Return [x, y] of the center of cell containing provided text 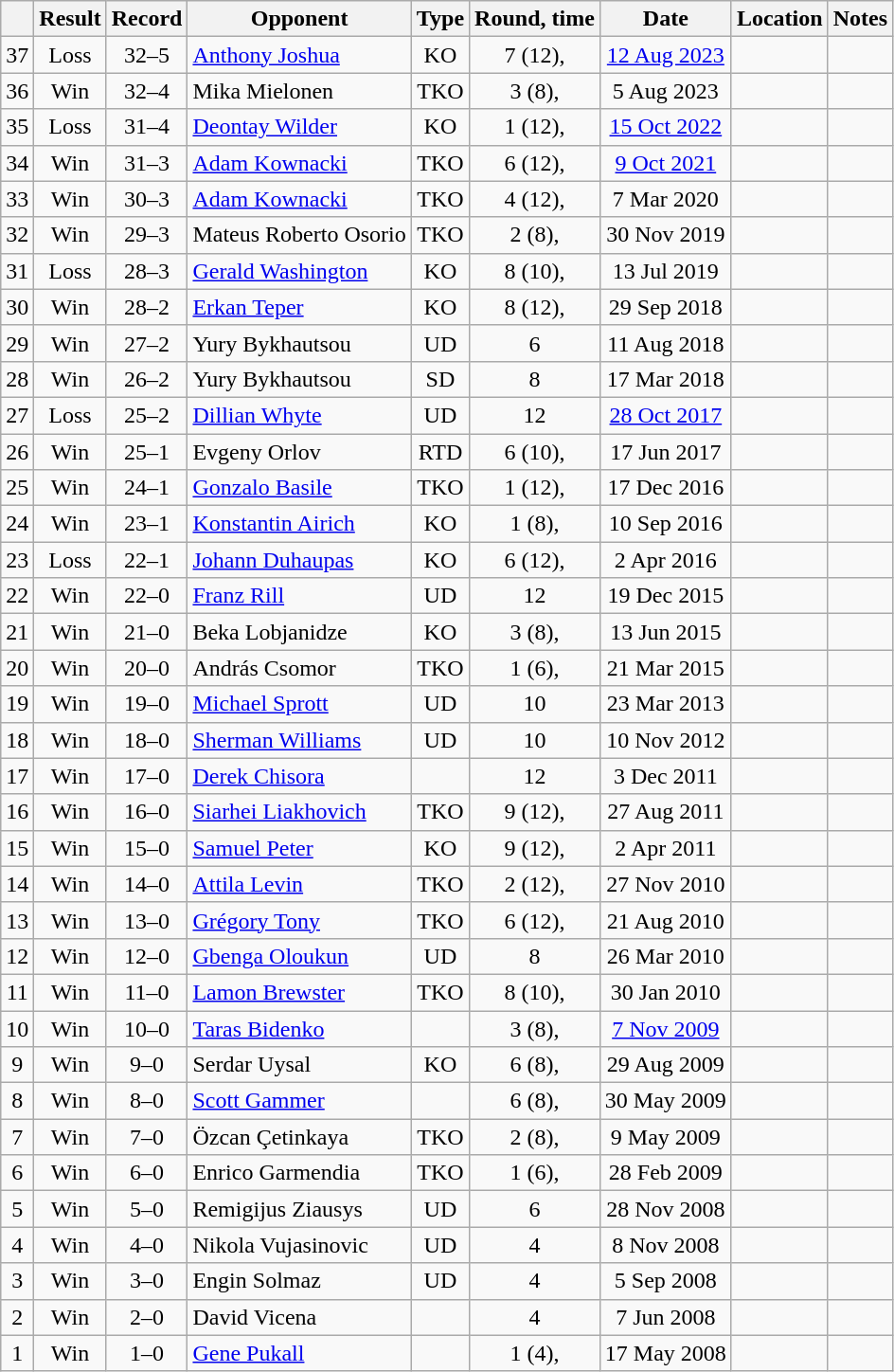
Attila Levin [299, 884]
21 Aug 2010 [665, 920]
1–0 [147, 1353]
8 (12), [535, 307]
Serdar Uysal [299, 1065]
Date [665, 19]
26 Mar 2010 [665, 956]
23 [17, 560]
2 Apr 2011 [665, 848]
13 Jul 2019 [665, 271]
19 Dec 2015 [665, 596]
Derek Chisora [299, 776]
32–5 [147, 55]
24–1 [147, 488]
David Vicena [299, 1317]
21 [17, 632]
Mateus Roberto Osorio [299, 235]
Anthony Joshua [299, 55]
27 [17, 415]
35 [17, 127]
28–2 [147, 307]
3–0 [147, 1281]
3 [17, 1281]
2 [17, 1317]
11–0 [147, 992]
17 May 2008 [665, 1353]
Deontay Wilder [299, 127]
25–2 [147, 415]
Samuel Peter [299, 848]
Franz Rill [299, 596]
16 [17, 812]
17–0 [147, 776]
25 [17, 488]
Lamon Brewster [299, 992]
6–0 [147, 1173]
13 [17, 920]
4 (12), [535, 199]
Evgeny Orlov [299, 452]
Konstantin Airich [299, 524]
Dillian Whyte [299, 415]
Johann Duhaupas [299, 560]
32–4 [147, 91]
30 May 2009 [665, 1101]
11 Aug 2018 [665, 343]
21–0 [147, 632]
8 Nov 2008 [665, 1245]
31–3 [147, 163]
Record [147, 19]
Scott Gammer [299, 1101]
19–0 [147, 704]
22–0 [147, 596]
Engin Solmaz [299, 1281]
30 Jan 2010 [665, 992]
28 [17, 379]
19 [17, 704]
9 [17, 1065]
Opponent [299, 19]
SD [439, 379]
6 (10), [535, 452]
29–3 [147, 235]
5 Sep 2008 [665, 1281]
Type [439, 19]
25–1 [147, 452]
18 [17, 740]
10–0 [147, 1028]
26–2 [147, 379]
Gonzalo Basile [299, 488]
33 [17, 199]
22 [17, 596]
26 [17, 452]
12–0 [147, 956]
30 [17, 307]
30–3 [147, 199]
30 Nov 2019 [665, 235]
Beka Lobjanidze [299, 632]
15 Oct 2022 [665, 127]
13 Jun 2015 [665, 632]
14 [17, 884]
1 (4), [535, 1353]
17 [17, 776]
32 [17, 235]
29 [17, 343]
23–1 [147, 524]
Mika Mielonen [299, 91]
28–3 [147, 271]
29 Sep 2018 [665, 307]
Taras Bidenko [299, 1028]
20–0 [147, 668]
Gene Pukall [299, 1353]
András Csomor [299, 668]
12 Aug 2023 [665, 55]
Round, time [535, 19]
2–0 [147, 1317]
10 Sep 2016 [665, 524]
15 [17, 848]
Grégory Tony [299, 920]
7 Nov 2009 [665, 1028]
27 Aug 2011 [665, 812]
Enrico Garmendia [299, 1173]
Nikola Vujasinovic [299, 1245]
24 [17, 524]
9 May 2009 [665, 1137]
3 Dec 2011 [665, 776]
27 Nov 2010 [665, 884]
27–2 [147, 343]
1 [17, 1353]
11 [17, 992]
RTD [439, 452]
17 Dec 2016 [665, 488]
10 Nov 2012 [665, 740]
7 Mar 2020 [665, 199]
23 Mar 2013 [665, 704]
5 [17, 1209]
31 [17, 271]
Michael Sprott [299, 704]
5–0 [147, 1209]
15–0 [147, 848]
Remigijus Ziausys [299, 1209]
36 [17, 91]
28 Feb 2009 [665, 1173]
31–4 [147, 127]
14–0 [147, 884]
8–0 [147, 1101]
28 Oct 2017 [665, 415]
1 (8), [535, 524]
Erkan Teper [299, 307]
37 [17, 55]
7–0 [147, 1137]
7 Jun 2008 [665, 1317]
29 Aug 2009 [665, 1065]
18–0 [147, 740]
22–1 [147, 560]
9 Oct 2021 [665, 163]
Result [70, 19]
Siarhei Liakhovich [299, 812]
Gerald Washington [299, 271]
20 [17, 668]
16–0 [147, 812]
17 Jun 2017 [665, 452]
Notes [860, 19]
7 [17, 1137]
34 [17, 163]
28 Nov 2008 [665, 1209]
Özcan Çetinkaya [299, 1137]
9–0 [147, 1065]
Location [779, 19]
17 Mar 2018 [665, 379]
7 (12), [535, 55]
21 Mar 2015 [665, 668]
Sherman Williams [299, 740]
Gbenga Oloukun [299, 956]
2 (12), [535, 884]
4–0 [147, 1245]
13–0 [147, 920]
5 Aug 2023 [665, 91]
2 Apr 2016 [665, 560]
